Identify which cell holds the provided text, then report its [X, Y] central coordinate. 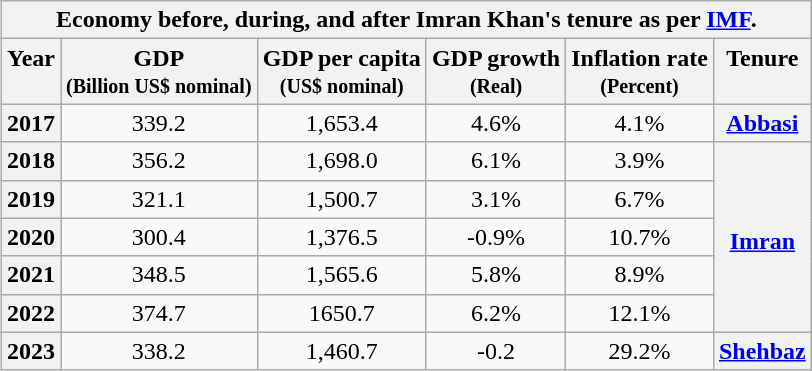
Year [30, 72]
Imran [762, 237]
348.5 [160, 275]
1650.7 [342, 313]
10.7% [640, 237]
2021 [30, 275]
GDP(Billion US$ nominal) [160, 72]
374.7 [160, 313]
6.2% [496, 313]
12.1% [640, 313]
2017 [30, 123]
2020 [30, 237]
321.1 [160, 199]
29.2% [640, 351]
338.2 [160, 351]
-0.9% [496, 237]
5.8% [496, 275]
GDP per capita(US$ nominal) [342, 72]
3.1% [496, 199]
-0.2 [496, 351]
4.1% [640, 123]
1,376.5 [342, 237]
1,653.4 [342, 123]
Inflation rate(Percent) [640, 72]
8.9% [640, 275]
356.2 [160, 161]
1,698.0 [342, 161]
3.9% [640, 161]
Tenure [762, 72]
6.7% [640, 199]
4.6% [496, 123]
Economy before, during, and after Imran Khan's tenure as per IMF. [406, 20]
2023 [30, 351]
1,565.6 [342, 275]
339.2 [160, 123]
2018 [30, 161]
1,500.7 [342, 199]
2022 [30, 313]
2019 [30, 199]
1,460.7 [342, 351]
GDP growth(Real) [496, 72]
6.1% [496, 161]
Abbasi [762, 123]
300.4 [160, 237]
Shehbaz [762, 351]
